Extract the (X, Y) coordinate from the center of the cell holding the provided text.  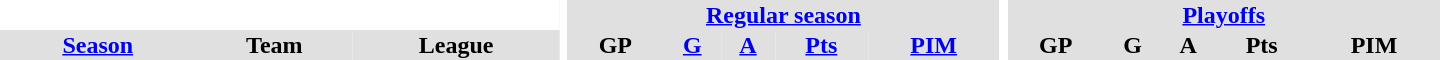
Playoffs (1224, 15)
League (456, 45)
Season (98, 45)
Team (274, 45)
Regular season (783, 15)
